Identify which cell holds the provided text, then report its (x, y) central coordinate. 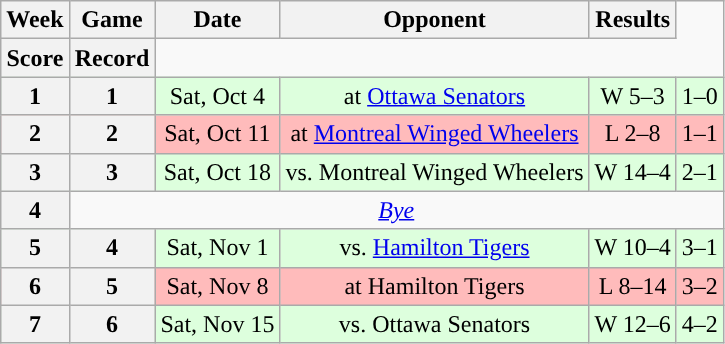
Results (632, 20)
Opponent (434, 20)
1–1 (700, 134)
L 8–14 (632, 286)
3–1 (700, 248)
W 5–3 (632, 96)
Record (112, 58)
vs. Ottawa Senators (434, 324)
7 (35, 324)
2–1 (700, 172)
Sat, Nov 8 (218, 286)
L 2–8 (632, 134)
4–2 (700, 324)
Game (112, 20)
Sat, Oct 18 (218, 172)
Week (35, 20)
at Hamilton Tigers (434, 286)
Bye (396, 210)
at Ottawa Senators (434, 96)
W 10–4 (632, 248)
Sat, Nov 15 (218, 324)
Sat, Oct 11 (218, 134)
1–0 (700, 96)
W 14–4 (632, 172)
Date (218, 20)
Score (35, 58)
W 12–6 (632, 324)
3–2 (700, 286)
Sat, Oct 4 (218, 96)
vs. Montreal Winged Wheelers (434, 172)
vs. Hamilton Tigers (434, 248)
at Montreal Winged Wheelers (434, 134)
Sat, Nov 1 (218, 248)
